Provide the [x, y] coordinate of the cell's center where the given text is located.  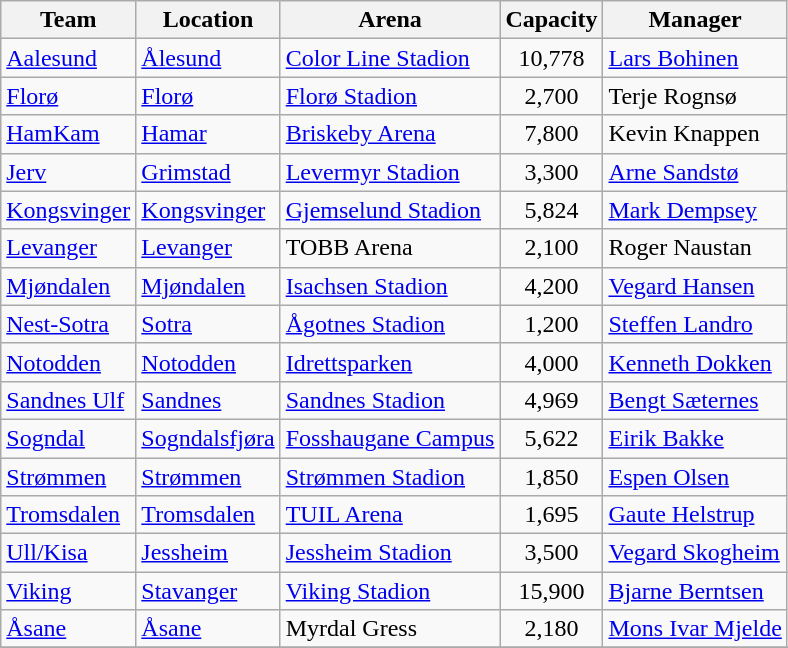
Sogndalsfjøra [208, 438]
Gaute Helstrup [695, 515]
Jerv [68, 172]
Lars Bohinen [695, 58]
Ågotnes Stadion [390, 324]
HamKam [68, 134]
Sotra [208, 324]
Sandnes Stadion [390, 400]
2,100 [552, 248]
Location [208, 20]
Gjemselund Stadion [390, 210]
Levermyr Stadion [390, 172]
Hamar [208, 134]
3,300 [552, 172]
Sandnes Ulf [68, 400]
Sandnes [208, 400]
Mons Ivar Mjelde [695, 629]
Eirik Bakke [695, 438]
Espen Olsen [695, 477]
1,850 [552, 477]
7,800 [552, 134]
1,695 [552, 515]
4,000 [552, 362]
Fosshaugane Campus [390, 438]
15,900 [552, 591]
Capacity [552, 20]
Terje Rognsø [695, 96]
Arne Sandstø [695, 172]
Strømmen Stadion [390, 477]
Stavanger [208, 591]
Kevin Knappen [695, 134]
Ull/Kisa [68, 553]
Isachsen Stadion [390, 286]
1,200 [552, 324]
Bjarne Berntsen [695, 591]
TOBB Arena [390, 248]
Jessheim Stadion [390, 553]
Aalesund [68, 58]
Kenneth Dokken [695, 362]
2,700 [552, 96]
5,824 [552, 210]
Roger Naustan [695, 248]
3,500 [552, 553]
Briskeby Arena [390, 134]
5,622 [552, 438]
Grimstad [208, 172]
4,969 [552, 400]
TUIL Arena [390, 515]
Florø Stadion [390, 96]
Vegard Hansen [695, 286]
Team [68, 20]
Viking Stadion [390, 591]
Mark Dempsey [695, 210]
Steffen Landro [695, 324]
Viking [68, 591]
Ålesund [208, 58]
Manager [695, 20]
Color Line Stadion [390, 58]
Idrettsparken [390, 362]
Sogndal [68, 438]
4,200 [552, 286]
Myrdal Gress [390, 629]
Nest-Sotra [68, 324]
Arena [390, 20]
Vegard Skogheim [695, 553]
Bengt Sæternes [695, 400]
10,778 [552, 58]
2,180 [552, 629]
Jessheim [208, 553]
